Identify which cell holds the provided text, then report its [x, y] central coordinate. 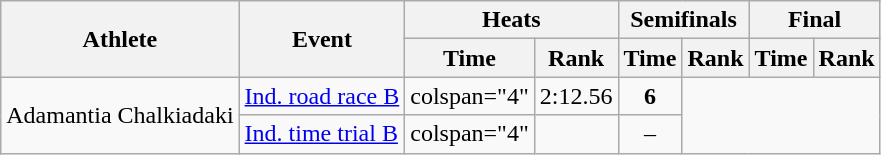
Event [322, 39]
Semifinals [684, 20]
Adamantia Chalkiadaki [120, 115]
Heats [512, 20]
Ind. road race B [322, 96]
2:12.56 [576, 96]
– [650, 134]
6 [650, 96]
Ind. time trial B [322, 134]
Final [814, 20]
Athlete [120, 39]
